Find where the given text appears and provide that cell's center as (X, Y) coordinate. 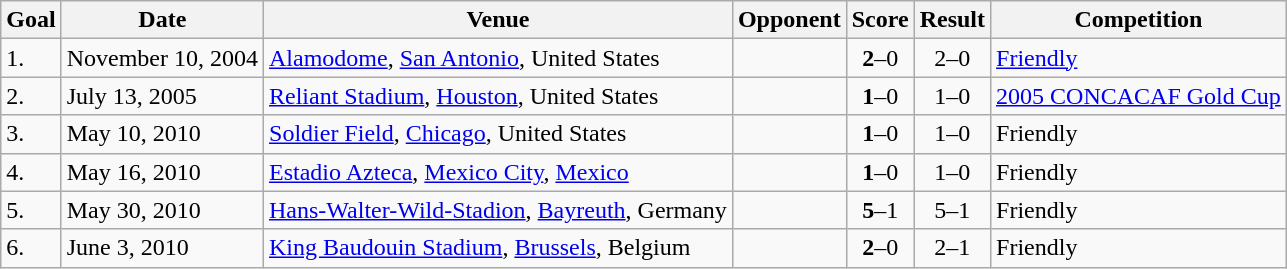
Score (880, 20)
Soldier Field, Chicago, United States (498, 134)
November 10, 2004 (162, 58)
June 3, 2010 (162, 248)
Alamodome, San Antonio, United States (498, 58)
3. (31, 134)
Goal (31, 20)
May 10, 2010 (162, 134)
6. (31, 248)
Reliant Stadium, Houston, United States (498, 96)
King Baudouin Stadium, Brussels, Belgium (498, 248)
2. (31, 96)
4. (31, 172)
5. (31, 210)
2005 CONCACAF Gold Cup (1139, 96)
2–1 (952, 248)
May 16, 2010 (162, 172)
Venue (498, 20)
Result (952, 20)
Hans-Walter-Wild-Stadion, Bayreuth, Germany (498, 210)
Opponent (789, 20)
May 30, 2010 (162, 210)
Date (162, 20)
Estadio Azteca, Mexico City, Mexico (498, 172)
July 13, 2005 (162, 96)
Competition (1139, 20)
1. (31, 58)
